Find where the given text appears and provide that cell's center as (X, Y) coordinate. 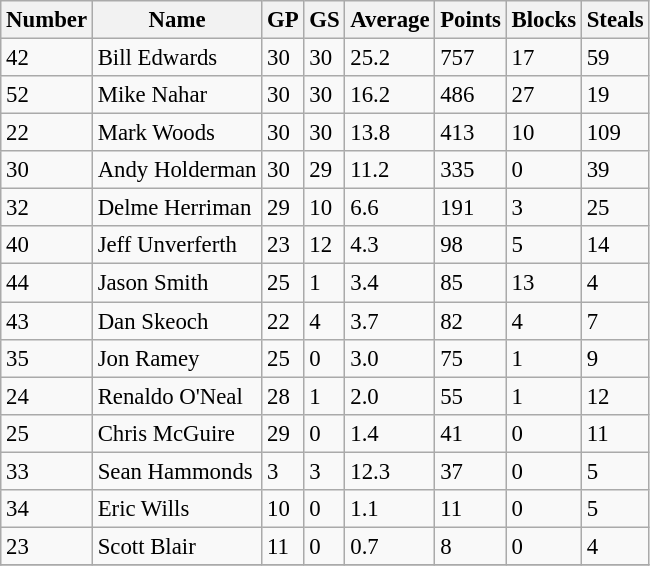
GS (324, 20)
42 (47, 58)
Chris McGuire (176, 433)
Scott Blair (176, 546)
8 (470, 546)
17 (544, 58)
3.4 (390, 283)
Number (47, 20)
43 (47, 321)
Jeff Unverferth (176, 245)
25.2 (390, 58)
6.6 (390, 208)
7 (615, 321)
13.8 (390, 133)
Delme Herriman (176, 208)
Andy Holderman (176, 170)
Blocks (544, 20)
13 (544, 283)
35 (47, 358)
11.2 (390, 170)
27 (544, 95)
82 (470, 321)
55 (470, 396)
486 (470, 95)
Eric Wills (176, 509)
413 (470, 133)
Sean Hammonds (176, 471)
191 (470, 208)
Jason Smith (176, 283)
757 (470, 58)
3.7 (390, 321)
37 (470, 471)
Name (176, 20)
109 (615, 133)
40 (47, 245)
24 (47, 396)
335 (470, 170)
4.3 (390, 245)
33 (47, 471)
41 (470, 433)
28 (283, 396)
59 (615, 58)
32 (47, 208)
Points (470, 20)
Renaldo O'Neal (176, 396)
12.3 (390, 471)
GP (283, 20)
34 (47, 509)
75 (470, 358)
14 (615, 245)
19 (615, 95)
Bill Edwards (176, 58)
Dan Skeoch (176, 321)
Steals (615, 20)
52 (47, 95)
Mike Nahar (176, 95)
1.1 (390, 509)
Average (390, 20)
1.4 (390, 433)
98 (470, 245)
39 (615, 170)
85 (470, 283)
16.2 (390, 95)
Jon Ramey (176, 358)
Mark Woods (176, 133)
44 (47, 283)
3.0 (390, 358)
2.0 (390, 396)
9 (615, 358)
0.7 (390, 546)
